Identify which cell holds the provided text, then report its [X, Y] central coordinate. 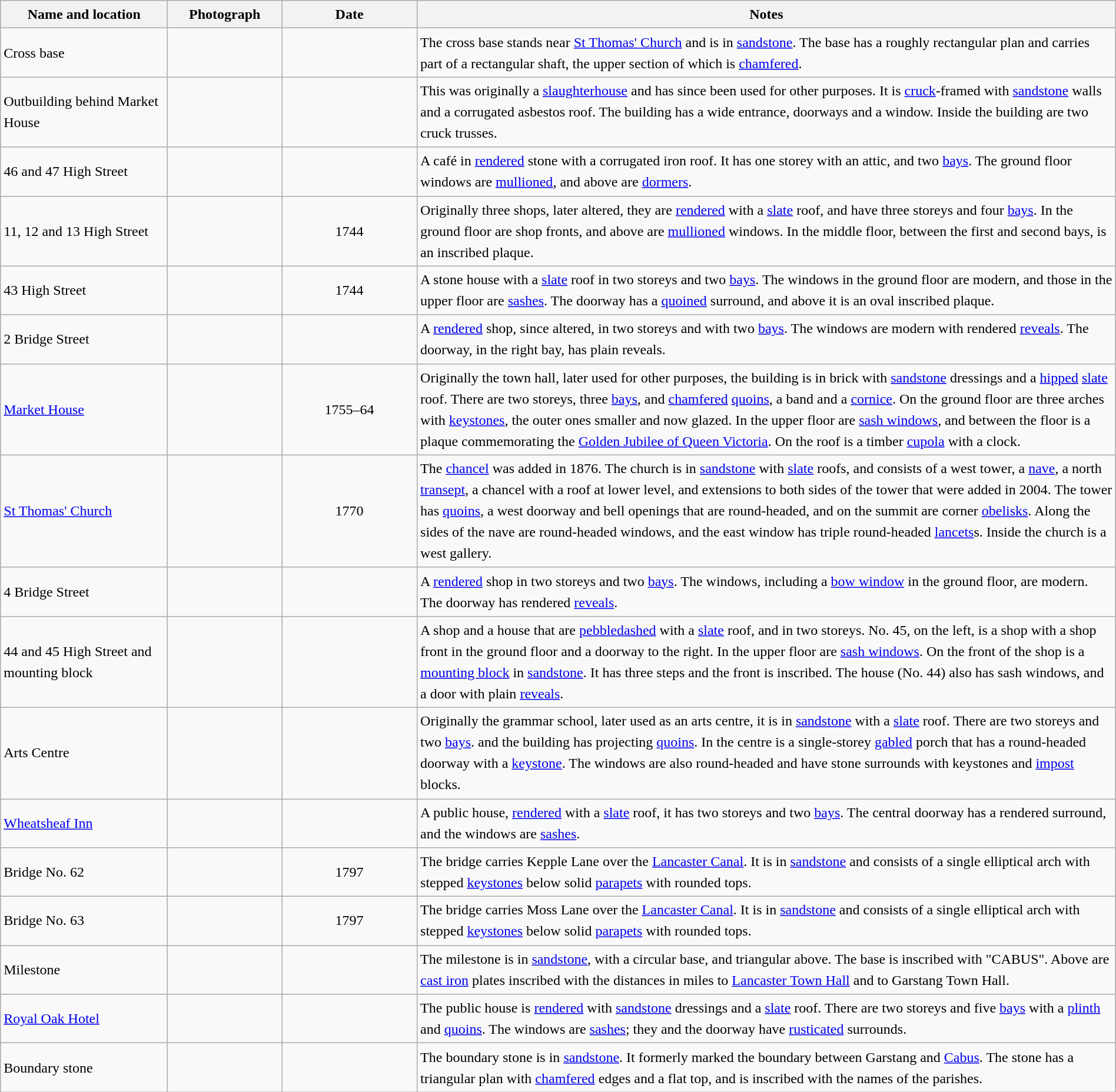
Notes [766, 14]
Photograph [225, 14]
Outbuilding behind Market House [84, 112]
4 Bridge Street [84, 592]
43 High Street [84, 291]
Bridge No. 62 [84, 872]
1770 [350, 511]
Wheatsheaf Inn [84, 824]
2 Bridge Street [84, 339]
A rendered shop in two storeys and two bays. The windows, including a bow window in the ground floor, are modern. The doorway has rendered reveals. [766, 592]
Milestone [84, 970]
A public house, rendered with a slate roof, it has two storeys and two bays. The central doorway has a rendered surround, and the windows are sashes. [766, 824]
Boundary stone [84, 1067]
Arts Centre [84, 753]
St Thomas' Church [84, 511]
1755–64 [350, 409]
44 and 45 High Street andmounting block [84, 661]
46 and 47 High Street [84, 172]
Royal Oak Hotel [84, 1019]
Bridge No. 63 [84, 921]
11, 12 and 13 High Street [84, 231]
Date [350, 14]
Market House [84, 409]
Cross base [84, 53]
Name and location [84, 14]
